Extract the [X, Y] coordinate from the center of the cell holding the provided text.  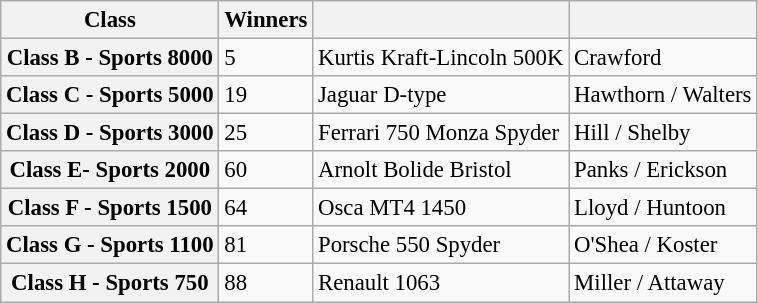
Renault 1063 [441, 283]
Winners [266, 20]
O'Shea / Koster [663, 245]
Lloyd / Huntoon [663, 208]
Hawthorn / Walters [663, 95]
64 [266, 208]
Class F - Sports 1500 [110, 208]
Arnolt Bolide Bristol [441, 170]
5 [266, 58]
Panks / Erickson [663, 170]
60 [266, 170]
Miller / Attaway [663, 283]
Class E- Sports 2000 [110, 170]
25 [266, 133]
Class D - Sports 3000 [110, 133]
19 [266, 95]
Porsche 550 Spyder [441, 245]
81 [266, 245]
Class C - Sports 5000 [110, 95]
Kurtis Kraft-Lincoln 500K [441, 58]
Class [110, 20]
88 [266, 283]
Jaguar D-type [441, 95]
Ferrari 750 Monza Spyder [441, 133]
Hill / Shelby [663, 133]
Class B - Sports 8000 [110, 58]
Osca MT4 1450 [441, 208]
Crawford [663, 58]
Class H - Sports 750 [110, 283]
Class G - Sports 1100 [110, 245]
